Pinpoint the cell where the given text exists, returning its [X, Y] midpoint coordinate. 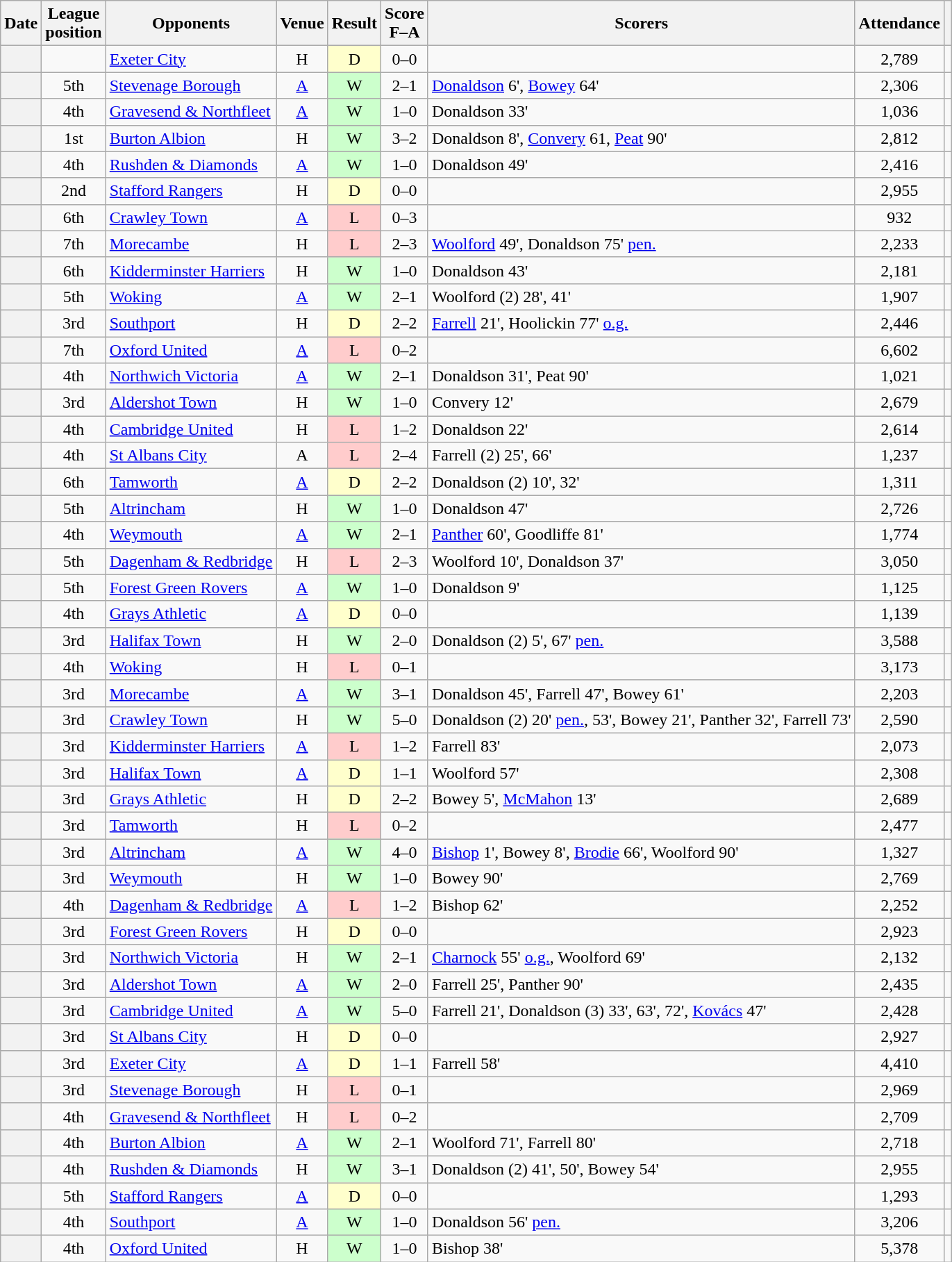
Donaldson 31', Peat 90' [642, 376]
Bowey 5', McMahon 13' [642, 799]
2,769 [899, 879]
1,293 [899, 1195]
2,477 [899, 826]
Donaldson (2) 5', 67' pen. [642, 640]
Attendance [899, 24]
Donaldson (2) 10', 32' [642, 482]
2,923 [899, 931]
Farrell 58' [642, 1063]
2,789 [899, 59]
2,252 [899, 905]
Leagueposition [74, 24]
ScoreF–A [405, 24]
Farrell 83' [642, 746]
Farrell (2) 25', 66' [642, 456]
Donaldson 6', Bowey 64' [642, 85]
4–0 [405, 852]
2,590 [899, 720]
2,709 [899, 1116]
Farrell 25', Panther 90' [642, 984]
Charnock 55' o.g., Woolford 69' [642, 958]
2,416 [899, 165]
Farrell 21', Hoolickin 77' o.g. [642, 323]
1,139 [899, 614]
1,237 [899, 456]
Donaldson 49' [642, 165]
Bowey 90' [642, 879]
Woolford 57' [642, 773]
Farrell 21', Donaldson (3) 33', 63', 72', Kovács 47' [642, 1011]
2,073 [899, 746]
Donaldson 9' [642, 588]
6,602 [899, 349]
Bishop 62' [642, 905]
Bishop 1', Bowey 8', Brodie 66', Woolford 90' [642, 852]
Panther 60', Goodliffe 81' [642, 535]
1,327 [899, 852]
Donaldson 8', Convery 61, Peat 90' [642, 138]
1,036 [899, 112]
2,689 [899, 799]
932 [899, 217]
Donaldson 45', Farrell 47', Bowey 61' [642, 693]
3,588 [899, 640]
2,428 [899, 1011]
3,050 [899, 561]
Woolford 10', Donaldson 37' [642, 561]
2,614 [899, 429]
3–2 [405, 138]
Opponents [191, 24]
4,410 [899, 1063]
Date [21, 24]
5,378 [899, 1249]
Venue [302, 24]
2,927 [899, 1037]
2,679 [899, 403]
Scorers [642, 24]
Donaldson 56' pen. [642, 1222]
Donaldson 47' [642, 508]
1,907 [899, 297]
Donaldson (2) 20' pen., 53', Bowey 21', Panther 32', Farrell 73' [642, 720]
Woolford (2) 28', 41' [642, 297]
2,718 [899, 1143]
Woolford 71', Farrell 80' [642, 1143]
2,726 [899, 508]
2,812 [899, 138]
Donaldson 22' [642, 429]
Donaldson (2) 41', 50', Bowey 54' [642, 1169]
1,125 [899, 588]
2,181 [899, 270]
2nd [74, 191]
Donaldson 33' [642, 112]
2–4 [405, 456]
2,306 [899, 85]
1,021 [899, 376]
2,203 [899, 693]
Bishop 38' [642, 1249]
1,774 [899, 535]
1st [74, 138]
2,969 [899, 1090]
2,233 [899, 244]
Result [354, 24]
0–3 [405, 217]
2,446 [899, 323]
2,308 [899, 773]
2,132 [899, 958]
3,173 [899, 667]
3,206 [899, 1222]
Donaldson 43' [642, 270]
1,311 [899, 482]
Convery 12' [642, 403]
2,435 [899, 984]
Woolford 49', Donaldson 75' pen. [642, 244]
